From the cell containing the given text, extract its center point as [x, y] coordinate. 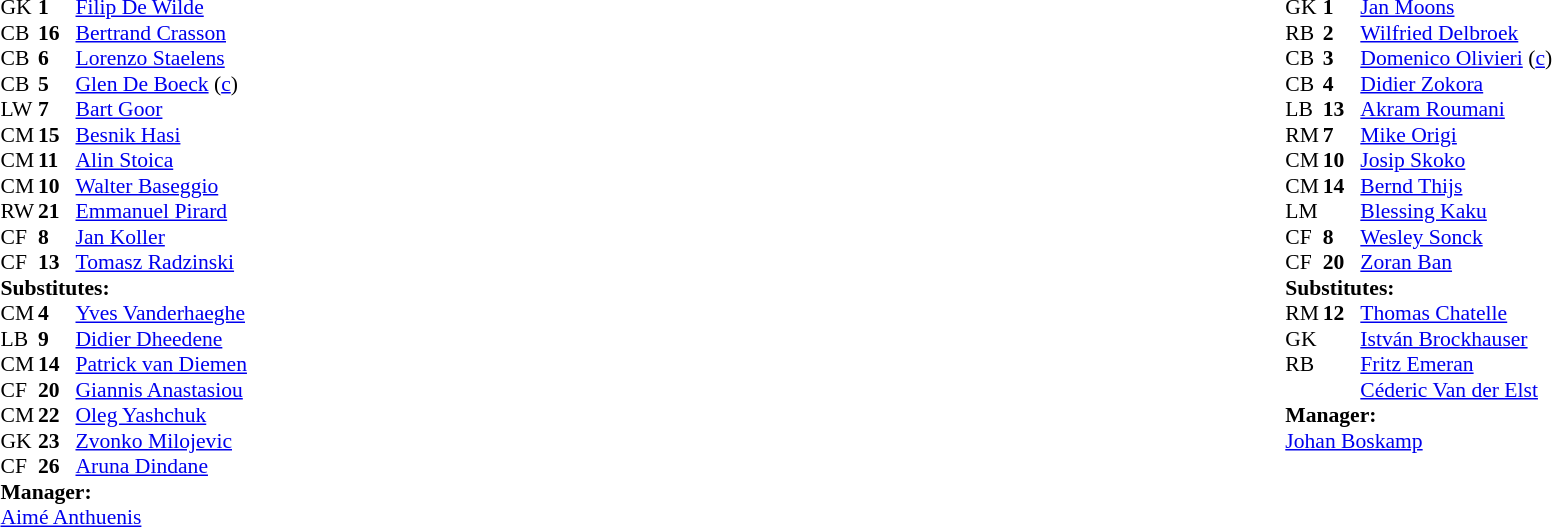
Céderic Van der Elst [1456, 390]
Jan Koller [162, 237]
LM [1304, 211]
Lorenzo Staelens [162, 59]
23 [57, 441]
Emmanuel Pirard [162, 211]
Domenico Olivieri (c) [1456, 59]
2 [1342, 33]
István Brockhauser [1456, 339]
Besnik Hasi [162, 135]
21 [57, 211]
5 [57, 84]
Aruna Dindane [162, 467]
Akram Roumani [1456, 109]
Wilfried Delbroek [1456, 33]
6 [57, 59]
26 [57, 467]
Zvonko Milojevic [162, 441]
Oleg Yashchuk [162, 415]
RW [19, 211]
Tomasz Radzinski [162, 263]
Bertrand Crasson [162, 33]
3 [1342, 59]
Wesley Sonck [1456, 237]
LW [19, 109]
Patrick van Diemen [162, 365]
9 [57, 339]
Didier Zokora [1456, 84]
16 [57, 33]
12 [1342, 313]
Glen De Boeck (c) [162, 84]
Walter Baseggio [162, 186]
Zoran Ban [1456, 263]
Bernd Thijs [1456, 186]
Yves Vanderhaeghe [162, 313]
Bart Goor [162, 109]
22 [57, 415]
11 [57, 161]
Fritz Emeran [1456, 365]
Giannis Anastasiou [162, 390]
Mike Origi [1456, 135]
Thomas Chatelle [1456, 313]
Blessing Kaku [1456, 211]
Josip Skoko [1456, 161]
Johan Boskamp [1418, 441]
15 [57, 135]
Didier Dheedene [162, 339]
Alin Stoica [162, 161]
